Return the (X, Y) coordinate for the center point of the cell that contains the specified text.  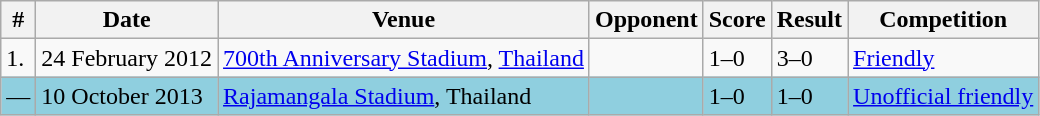
Result (809, 20)
10 October 2013 (127, 96)
Date (127, 20)
Competition (944, 20)
Venue (404, 20)
24 February 2012 (127, 58)
1. (18, 58)
# (18, 20)
Score (737, 20)
Friendly (944, 58)
Rajamangala Stadium, Thailand (404, 96)
3–0 (809, 58)
— (18, 96)
Opponent (646, 20)
Unofficial friendly (944, 96)
700th Anniversary Stadium, Thailand (404, 58)
